For the text-containing cell, return its midpoint in (x, y) coordinate format. 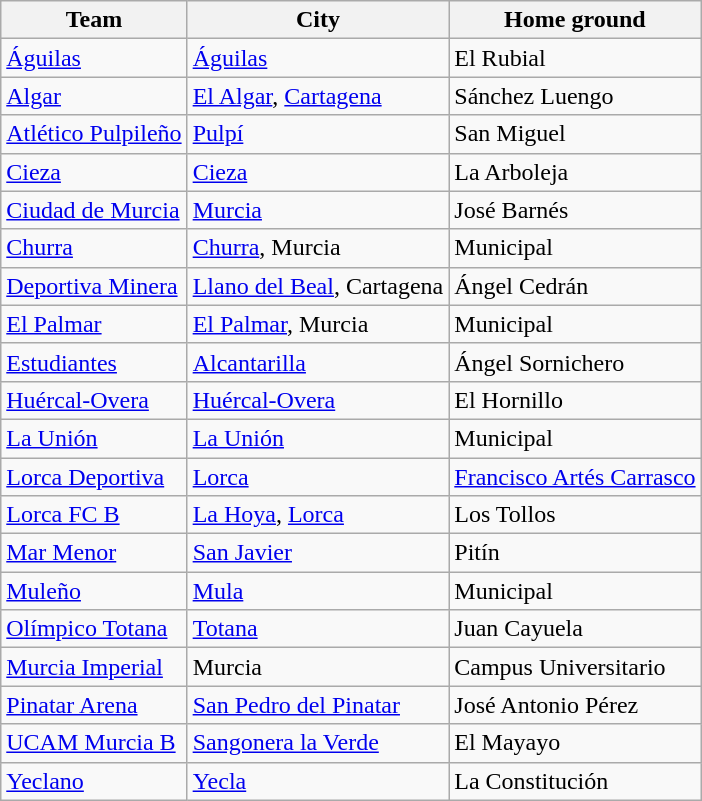
City (318, 20)
Los Tollos (575, 515)
Home ground (575, 20)
Mar Menor (94, 553)
Muleño (94, 591)
Campus Universitario (575, 667)
La Hoya, Lorca (318, 515)
Yeclano (94, 781)
Ángel Sornichero (575, 362)
UCAM Murcia B (94, 743)
Llano del Beal, Cartagena (318, 286)
Ciudad de Murcia (94, 210)
Churra, Murcia (318, 248)
Francisco Artés Carrasco (575, 477)
El Palmar (94, 324)
Atlético Pulpileño (94, 134)
Mula (318, 591)
José Antonio Pérez (575, 705)
Juan Cayuela (575, 629)
San Javier (318, 553)
Algar (94, 96)
Estudiantes (94, 362)
Alcantarilla (318, 362)
Pitín (575, 553)
El Algar, Cartagena (318, 96)
Yecla (318, 781)
Olímpico Totana (94, 629)
Sangonera la Verde (318, 743)
Lorca Deportiva (94, 477)
José Barnés (575, 210)
Lorca (318, 477)
El Rubial (575, 58)
La Arboleja (575, 172)
Lorca FC B (94, 515)
San Miguel (575, 134)
San Pedro del Pinatar (318, 705)
Sánchez Luengo (575, 96)
Pinatar Arena (94, 705)
El Palmar, Murcia (318, 324)
El Mayayo (575, 743)
El Hornillo (575, 400)
La Constitución (575, 781)
Deportiva Minera (94, 286)
Ángel Cedrán (575, 286)
Murcia Imperial (94, 667)
Pulpí (318, 134)
Churra (94, 248)
Team (94, 20)
Totana (318, 629)
